Capture the cell that displays the provided text and extract its [X, Y] central coordinate. 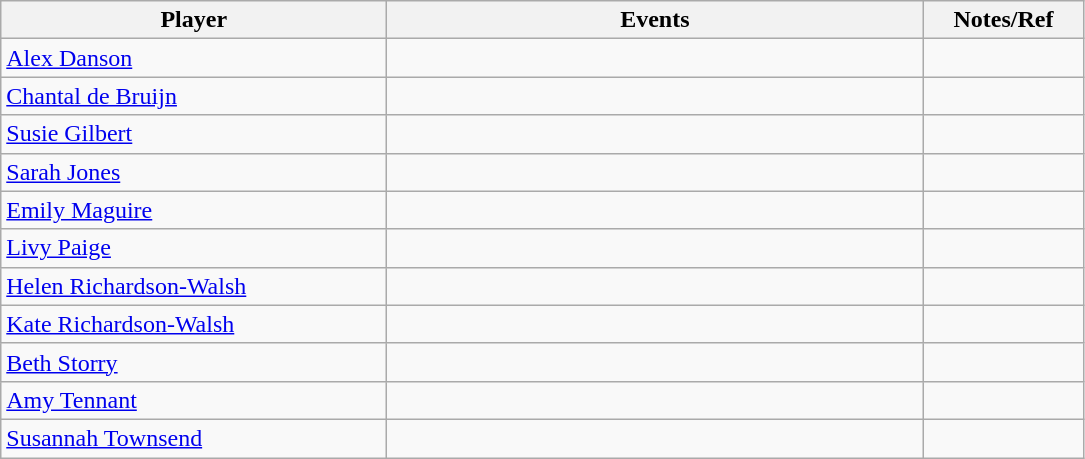
Susie Gilbert [194, 134]
Susannah Townsend [194, 438]
Alex Danson [194, 58]
Helen Richardson-Walsh [194, 286]
Emily Maguire [194, 210]
Sarah Jones [194, 172]
Kate Richardson-Walsh [194, 324]
Amy Tennant [194, 400]
Livy Paige [194, 248]
Beth Storry [194, 362]
Chantal de Bruijn [194, 96]
Notes/Ref [1004, 20]
Player [194, 20]
Events [655, 20]
